Output the (x, y) coordinate of the center of the cell containing the given text.  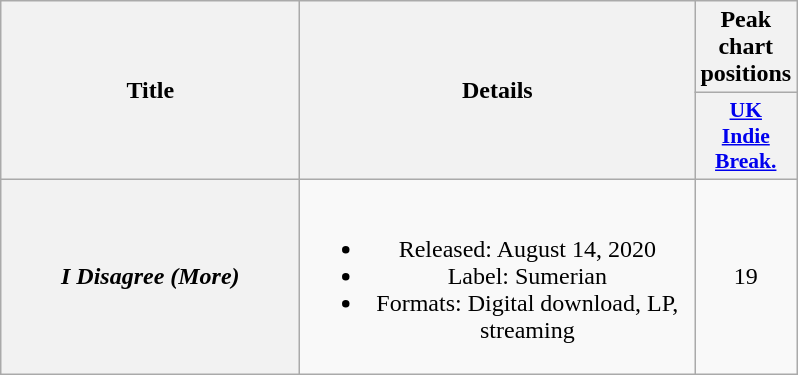
Title (150, 90)
Peak chart positions (746, 47)
19 (746, 276)
UKIndie Break. (746, 136)
I Disagree (More) (150, 276)
Details (498, 90)
Released: August 14, 2020Label: SumerianFormats: Digital download, LP, streaming (498, 276)
